Search for the cell housing the specified text and yield its (X, Y) center coordinate. 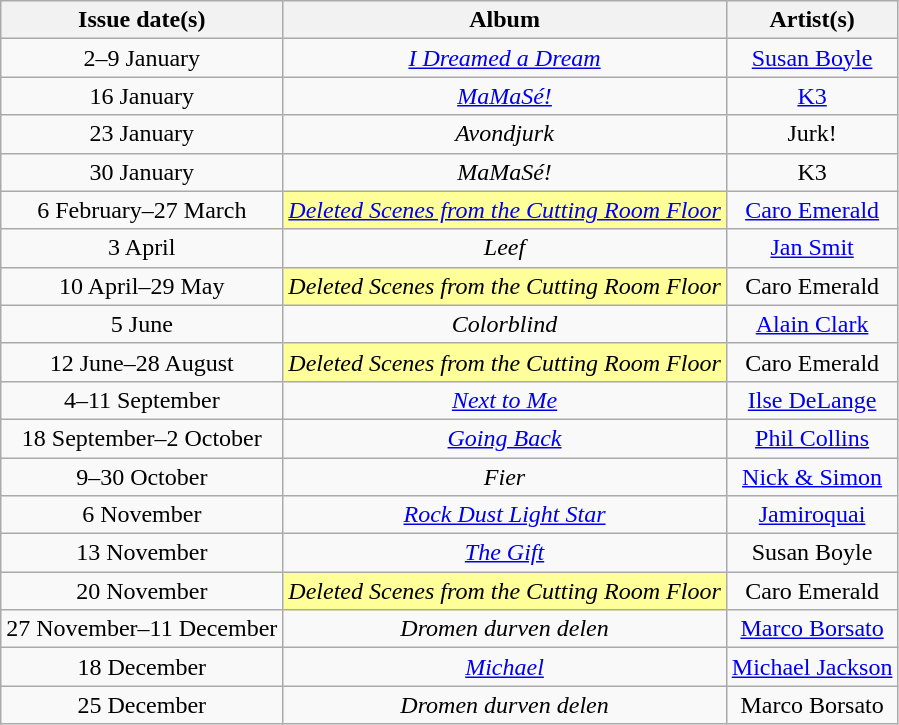
Nick & Simon (812, 477)
18 December (142, 667)
Michael Jackson (812, 667)
25 December (142, 705)
Jurk! (812, 134)
Alain Clark (812, 324)
Jan Smit (812, 248)
3 April (142, 248)
9–30 October (142, 477)
Issue date(s) (142, 20)
Ilse DeLange (812, 400)
30 January (142, 172)
Going Back (504, 438)
Next to Me (504, 400)
Fier (504, 477)
I Dreamed a Dream (504, 58)
Artist(s) (812, 20)
Michael (504, 667)
13 November (142, 553)
6 November (142, 515)
10 April–29 May (142, 286)
Avondjurk (504, 134)
Rock Dust Light Star (504, 515)
23 January (142, 134)
6 February–27 March (142, 210)
Leef (504, 248)
Jamiroquai (812, 515)
Phil Collins (812, 438)
2–9 January (142, 58)
Colorblind (504, 324)
20 November (142, 591)
4–11 September (142, 400)
The Gift (504, 553)
16 January (142, 96)
12 June–28 August (142, 362)
Album (504, 20)
18 September–2 October (142, 438)
5 June (142, 324)
27 November–11 December (142, 629)
